Find where the given text appears and provide that cell's center as [X, Y] coordinate. 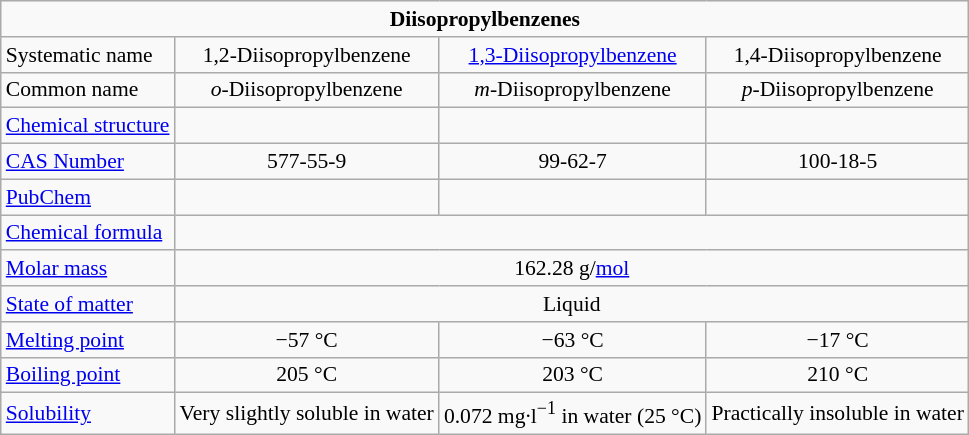
m-Diisopropylbenzene [573, 90]
Chemical structure [88, 126]
CAS Number [88, 162]
99-62-7 [573, 162]
o-Diisopropylbenzene [307, 90]
Systematic name [88, 55]
1,4-Diisopropylbenzene [837, 55]
Practically insoluble in water [837, 414]
Chemical formula [88, 233]
Liquid [572, 304]
−57 °C [307, 340]
−17 °C [837, 340]
1,2-Diisopropylbenzene [307, 55]
210 °C [837, 375]
PubChem [88, 197]
205 °C [307, 375]
Solubility [88, 414]
203 °C [573, 375]
162.28 g/mol [572, 269]
577-55-9 [307, 162]
Boiling point [88, 375]
Very slightly soluble in water [307, 414]
−63 °C [573, 340]
State of matter [88, 304]
Molar mass [88, 269]
Melting point [88, 340]
Diisopropylbenzenes [485, 19]
Common name [88, 90]
100-18-5 [837, 162]
1,3-Diisopropylbenzene [573, 55]
0.072 mg·l−1 in water (25 °C) [573, 414]
p-Diisopropylbenzene [837, 90]
